Return [X, Y] of the center of cell containing provided text 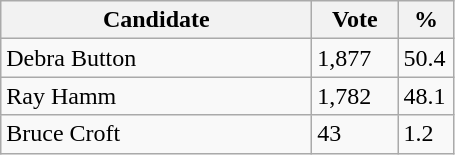
Bruce Croft [156, 134]
50.4 [426, 58]
1.2 [426, 134]
Candidate [156, 20]
Ray Hamm [156, 96]
48.1 [426, 96]
Vote [355, 20]
% [426, 20]
1,782 [355, 96]
1,877 [355, 58]
Debra Button [156, 58]
43 [355, 134]
